Search for the cell housing the specified text and yield its (X, Y) center coordinate. 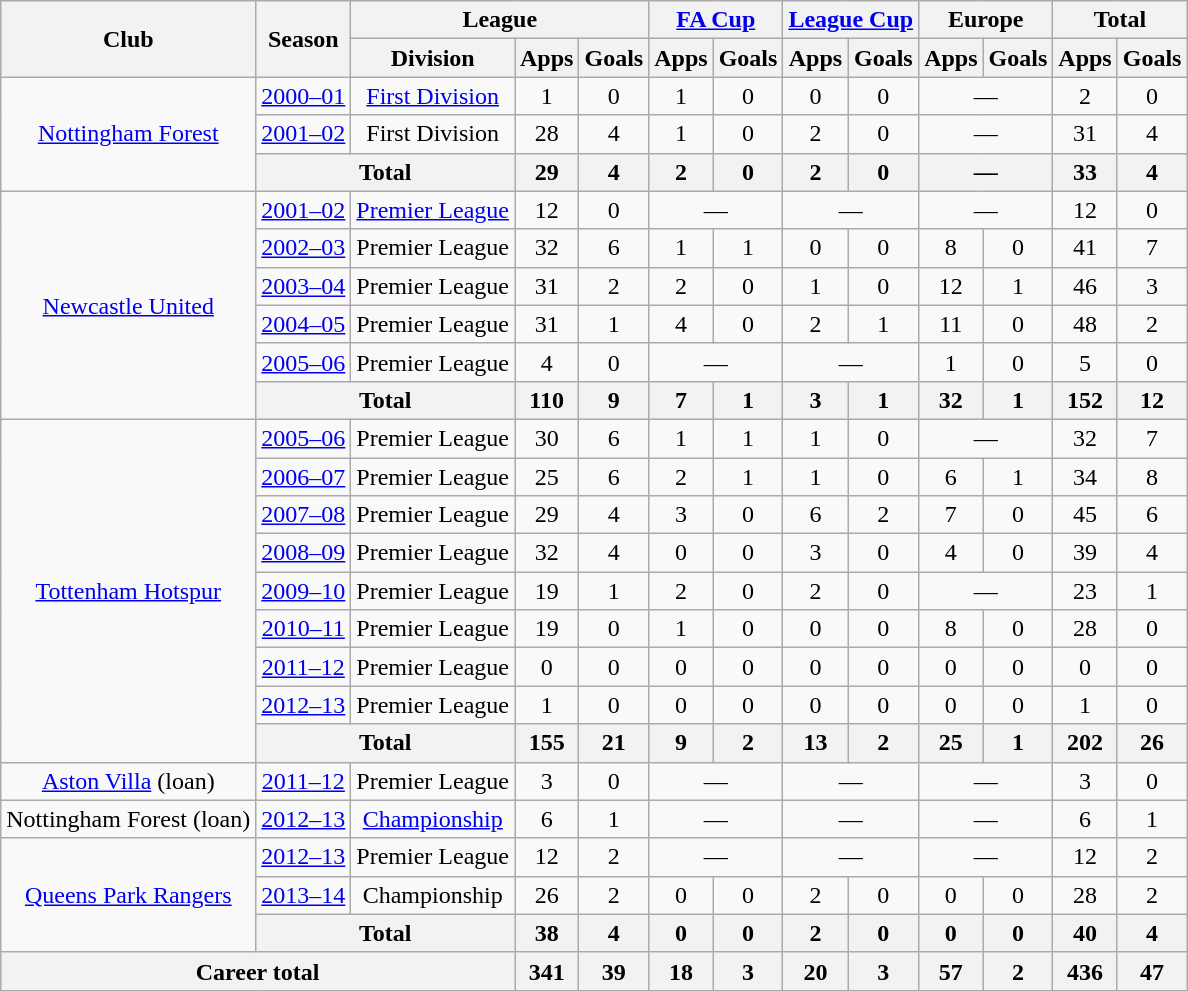
Nottingham Forest (loan) (128, 819)
18 (681, 971)
202 (1085, 743)
152 (1085, 400)
Newcastle United (128, 305)
2003–04 (304, 286)
155 (546, 743)
110 (546, 400)
Queens Park Rangers (128, 895)
46 (1085, 286)
Club (128, 39)
11 (951, 324)
Division (433, 58)
30 (546, 438)
Nottingham Forest (128, 134)
34 (1085, 477)
21 (614, 743)
33 (1085, 172)
Europe (986, 20)
Career total (258, 971)
Aston Villa (loan) (128, 781)
2006–07 (304, 477)
Season (304, 39)
League Cup (851, 20)
2009–10 (304, 591)
41 (1085, 248)
38 (546, 933)
2010–11 (304, 629)
2008–09 (304, 553)
2013–14 (304, 895)
2004–05 (304, 324)
341 (546, 971)
League (500, 20)
20 (816, 971)
13 (816, 743)
FA Cup (716, 20)
47 (1152, 971)
2000–01 (304, 96)
40 (1085, 933)
23 (1085, 591)
436 (1085, 971)
2007–08 (304, 515)
2002–03 (304, 248)
45 (1085, 515)
Tottenham Hotspur (128, 590)
57 (951, 971)
5 (1085, 362)
48 (1085, 324)
